Locate the cell with the specified text and output its (x, y) center coordinate. 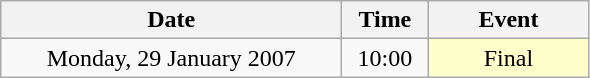
Event (508, 20)
Monday, 29 January 2007 (172, 58)
10:00 (385, 58)
Date (172, 20)
Time (385, 20)
Final (508, 58)
